Return the [x, y] coordinate for the center point of the cell that contains the specified text.  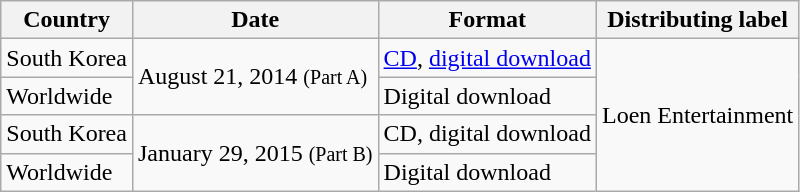
January 29, 2015 (Part B) [255, 153]
Loen Entertainment [697, 115]
August 21, 2014 (Part A) [255, 77]
Distributing label [697, 20]
Country [67, 20]
Format [487, 20]
Date [255, 20]
